Provide the [x, y] coordinate of the cell's center where the given text is located.  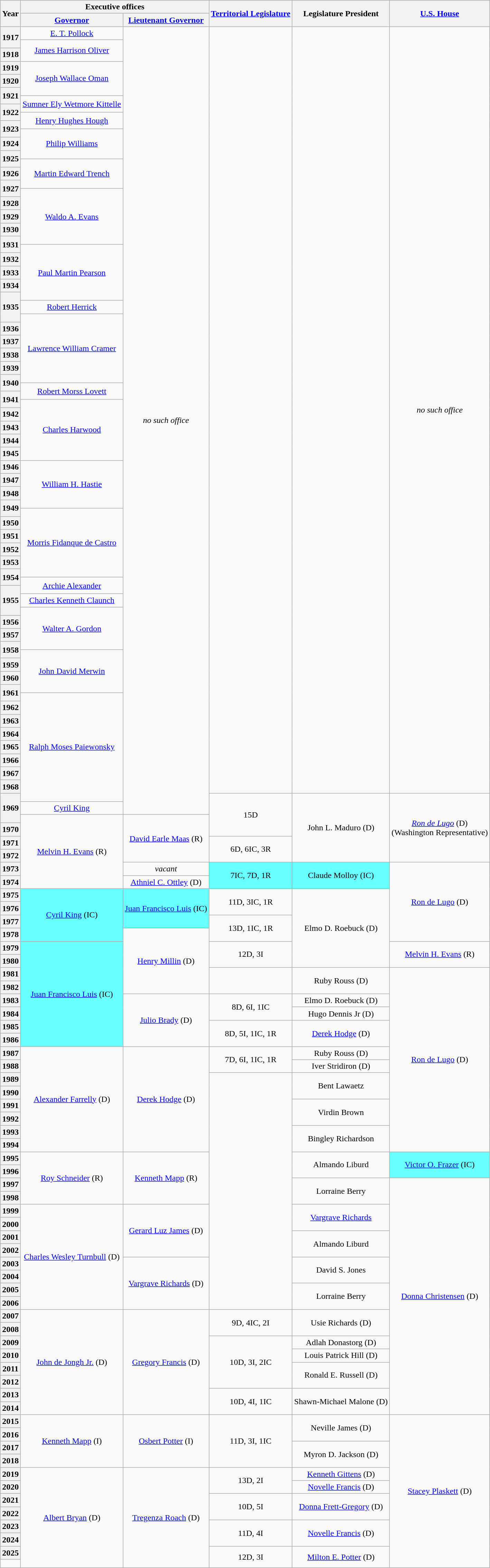
1917 [10, 37]
Lieutenant Governor [166, 20]
E. T. Pollock [72, 33]
1972 [10, 856]
1989 [10, 1079]
Louis Patrick Hill (D) [341, 1356]
6D, 6IC, 3R [251, 849]
1918 [10, 55]
13D, 1IC, 1R [251, 928]
Stacey Plaskett (D) [440, 1491]
2023 [10, 1527]
Iver Stridiron (D) [341, 1066]
2019 [10, 1474]
1932 [10, 259]
Ron de Lugo (D)(Washington Representative) [440, 828]
Year [10, 13]
Governor [72, 20]
Bingley Richardson [341, 1139]
Robert Herrick [72, 307]
1924 [10, 144]
Kenneth Gittens (D) [341, 1474]
1986 [10, 1040]
1919 [10, 68]
1946 [10, 467]
2001 [10, 1237]
1933 [10, 273]
Territorial Legislature [251, 13]
Ralph Moses Paiewonsky [72, 747]
Neville James (D) [341, 1428]
1929 [10, 216]
1949 [10, 508]
1921 [10, 96]
Joseph Wallace Oman [72, 78]
1962 [10, 708]
David Earle Maas (R) [166, 838]
Alexander Farrelly (D) [72, 1099]
2004 [10, 1277]
Usie Richards (D) [341, 1323]
Legislature President [341, 13]
1976 [10, 908]
Victor O. Frazer (IC) [440, 1165]
John L. Maduro (D) [341, 828]
Roy Schneider (R) [72, 1178]
1927 [10, 188]
2007 [10, 1316]
2022 [10, 1513]
1999 [10, 1211]
1939 [10, 368]
1948 [10, 493]
1966 [10, 760]
1954 [10, 577]
1937 [10, 342]
Henry Hughes Hough [72, 121]
1931 [10, 244]
Vargrave Richards [341, 1217]
Vargrave Richards (D) [166, 1283]
1922 [10, 112]
1936 [10, 329]
Archie Alexander [72, 586]
1974 [10, 882]
Kenneth Mapp (R) [166, 1178]
11D, 3IC, 1R [251, 902]
1973 [10, 869]
1970 [10, 829]
William H. Hastie [72, 484]
10D, 3I, 2IC [251, 1362]
2008 [10, 1329]
1920 [10, 81]
1952 [10, 549]
2020 [10, 1487]
1957 [10, 635]
1942 [10, 414]
1992 [10, 1119]
1979 [10, 948]
2006 [10, 1303]
Athniel C. Ottley (D) [166, 882]
1955 [10, 601]
Philip Williams [72, 144]
1981 [10, 974]
Donna Frett-Gregory (D) [341, 1507]
1950 [10, 523]
2013 [10, 1395]
vacant [166, 869]
11D, 3I, 1IC [251, 1441]
David S. Jones [341, 1270]
1983 [10, 1000]
2011 [10, 1369]
1963 [10, 721]
Cyril King [72, 808]
1965 [10, 747]
1925 [10, 159]
1985 [10, 1027]
2021 [10, 1500]
1993 [10, 1132]
2002 [10, 1250]
1982 [10, 987]
Henry Millin (D) [166, 961]
1984 [10, 1013]
Walter A. Gordon [72, 629]
Gregory Francis (D) [166, 1362]
2010 [10, 1356]
11D, 4I [251, 1533]
1997 [10, 1184]
Osbert Potter (I) [166, 1441]
Julio Brady (D) [166, 1020]
1934 [10, 286]
Martin Edward Trench [72, 173]
Executive offices [115, 7]
9D, 4IC, 2I [251, 1323]
2025 [10, 1553]
Milton E. Potter (D) [341, 1557]
1941 [10, 399]
1977 [10, 922]
1947 [10, 480]
Sumner Ely Wetmore Kittelle [72, 104]
Charles Harwood [72, 430]
Donna Christensen (D) [440, 1296]
1978 [10, 935]
7IC, 7D, 1R [251, 876]
1967 [10, 773]
Adlah Donastorg (D) [341, 1342]
1960 [10, 678]
2016 [10, 1434]
15D [251, 814]
2017 [10, 1447]
2000 [10, 1224]
1928 [10, 203]
1987 [10, 1053]
1945 [10, 454]
1926 [10, 173]
1968 [10, 786]
1930 [10, 229]
1959 [10, 665]
1923 [10, 129]
Robert Morss Lovett [72, 391]
1964 [10, 734]
1971 [10, 843]
Gerard Luz James (D) [166, 1230]
1961 [10, 693]
U.S. House [440, 13]
Claude Molloy (IC) [341, 876]
1958 [10, 650]
Waldo A. Evans [72, 216]
Virdin Brown [341, 1112]
13D, 2I [251, 1480]
2005 [10, 1290]
1944 [10, 441]
John David Merwin [72, 671]
1938 [10, 355]
1996 [10, 1171]
1935 [10, 307]
1990 [10, 1093]
2009 [10, 1342]
1998 [10, 1198]
2003 [10, 1264]
2012 [10, 1382]
Morris Fidanque de Castro [72, 542]
Paul Martin Pearson [72, 272]
Charles Wesley Turnbull (D) [72, 1257]
John de Jongh Jr. (D) [72, 1362]
8D, 6I, 1IC [251, 1007]
Kenneth Mapp (I) [72, 1441]
Cyril King (IC) [72, 915]
1980 [10, 961]
Myron D. Jackson (D) [341, 1454]
2014 [10, 1408]
1951 [10, 536]
Charles Kenneth Claunch [72, 601]
2018 [10, 1461]
James Harrison Oliver [72, 50]
Shawn-Michael Malone (D) [341, 1401]
2024 [10, 1540]
Ronald E. Russell (D) [341, 1375]
Hugo Dennis Jr (D) [341, 1013]
1975 [10, 895]
1956 [10, 622]
1988 [10, 1066]
Bent Lawaetz [341, 1086]
10D, 4I, 1IC [251, 1401]
Tregenza Roach (D) [166, 1517]
1994 [10, 1145]
10D, 5I [251, 1507]
Albert Bryan (D) [72, 1517]
8D, 5I, 1IC, 1R [251, 1033]
Lawrence William Cramer [72, 348]
1953 [10, 563]
1943 [10, 427]
1940 [10, 383]
1995 [10, 1158]
1991 [10, 1106]
7D, 6I, 1IC, 1R [251, 1059]
2015 [10, 1421]
1969 [10, 808]
